Locate the cell with the specified text and output its [x, y] center coordinate. 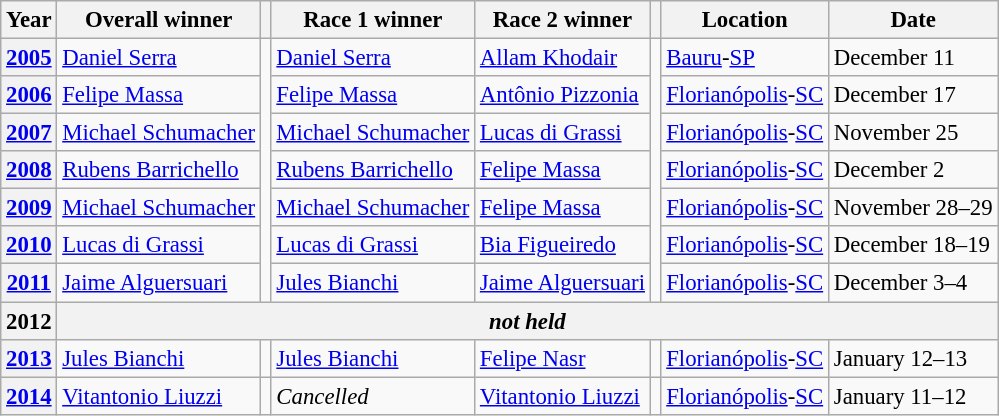
2012 [29, 321]
Overall winner [159, 20]
November 28–29 [912, 208]
2014 [29, 396]
Cancelled [373, 396]
Bauru-SP [745, 58]
not held [528, 321]
January 12–13 [912, 358]
Date [912, 20]
2009 [29, 208]
2006 [29, 95]
Race 1 winner [373, 20]
Year [29, 20]
Felipe Nasr [563, 358]
Location [745, 20]
2005 [29, 58]
December 3–4 [912, 283]
2010 [29, 245]
December 18–19 [912, 245]
2013 [29, 358]
2011 [29, 283]
November 25 [912, 133]
Race 2 winner [563, 20]
January 11–12 [912, 396]
December 17 [912, 95]
December 11 [912, 58]
2007 [29, 133]
Antônio Pizzonia [563, 95]
Allam Khodair [563, 58]
December 2 [912, 170]
Bia Figueiredo [563, 245]
2008 [29, 170]
